Determine the (x, y) coordinate at the center of the cell enclosing the given text.  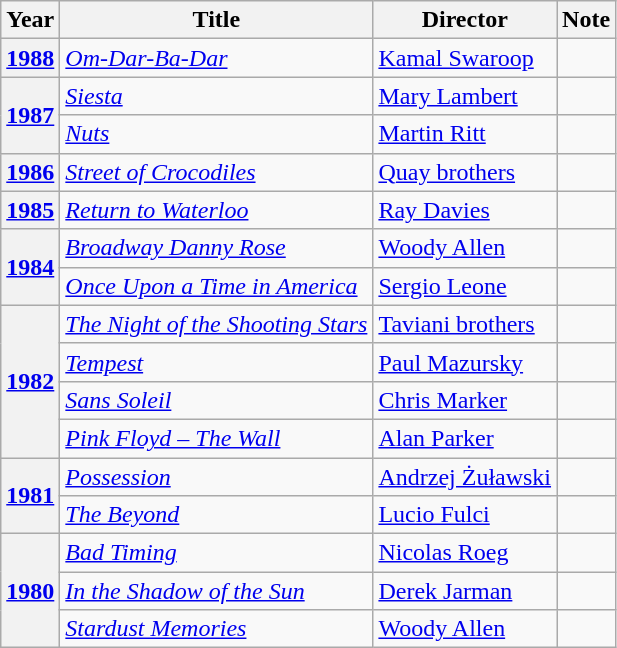
Mary Lambert (465, 96)
Taviani brothers (465, 324)
Sergio Leone (465, 286)
Note (586, 20)
Siesta (216, 96)
Return to Waterloo (216, 210)
Director (465, 20)
Street of Crocodiles (216, 172)
Stardust Memories (216, 629)
Year (30, 20)
Pink Floyd – The Wall (216, 438)
Paul Mazursky (465, 362)
Quay brothers (465, 172)
1982 (30, 381)
Nuts (216, 134)
Alan Parker (465, 438)
The Beyond (216, 515)
Chris Marker (465, 400)
1988 (30, 58)
Kamal Swaroop (465, 58)
Nicolas Roeg (465, 553)
1984 (30, 267)
Lucio Fulci (465, 515)
Ray Davies (465, 210)
Title (216, 20)
1981 (30, 496)
Tempest (216, 362)
Broadway Danny Rose (216, 248)
Derek Jarman (465, 591)
The Night of the Shooting Stars (216, 324)
Possession (216, 477)
In the Shadow of the Sun (216, 591)
Bad Timing (216, 553)
1985 (30, 210)
1980 (30, 591)
Sans Soleil (216, 400)
Om-Dar-Ba-Dar (216, 58)
1987 (30, 115)
1986 (30, 172)
Andrzej Żuławski (465, 477)
Once Upon a Time in America (216, 286)
Martin Ritt (465, 134)
